Output the [x, y] coordinate of the center of the cell containing the given text.  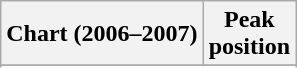
Peakposition [249, 34]
Chart (2006–2007) [102, 34]
